For the text-containing cell, return its midpoint in (x, y) coordinate format. 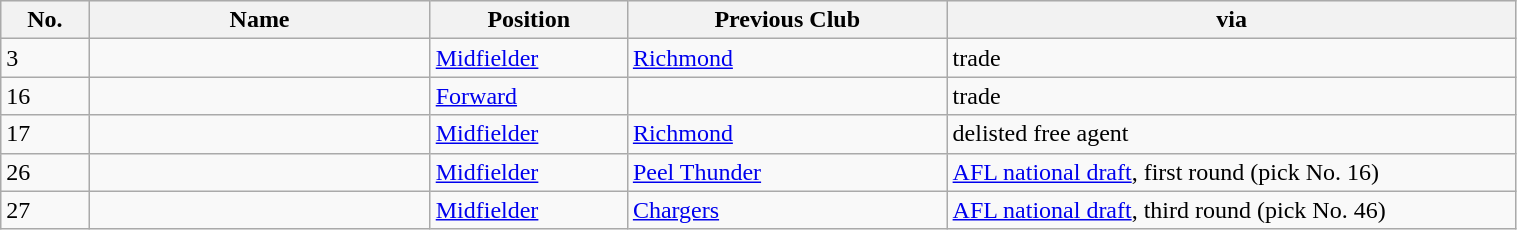
AFL national draft, third round (pick No. 46) (1232, 210)
3 (45, 58)
Chargers (787, 210)
Position (528, 20)
via (1232, 20)
delisted free agent (1232, 134)
Forward (528, 96)
Previous Club (787, 20)
No. (45, 20)
16 (45, 96)
AFL national draft, first round (pick No. 16) (1232, 172)
Name (260, 20)
Peel Thunder (787, 172)
26 (45, 172)
17 (45, 134)
27 (45, 210)
